Locate the cell with the specified text and output its [X, Y] center coordinate. 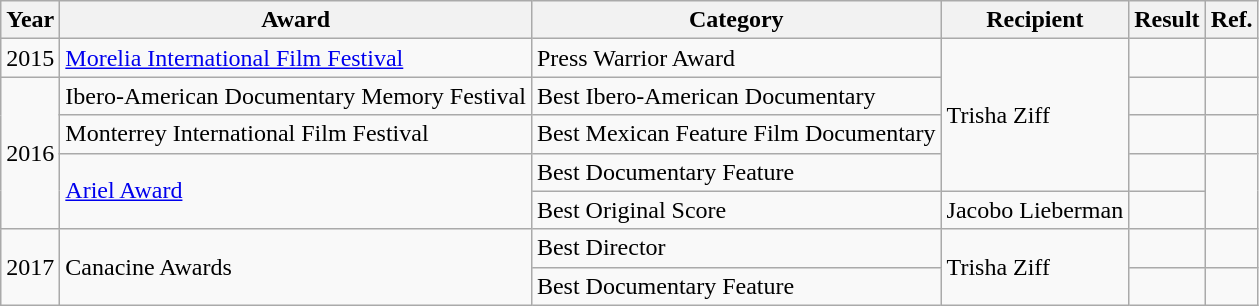
2017 [30, 267]
Result [1167, 20]
Morelia International Film Festival [296, 58]
Ariel Award [296, 191]
Best Director [736, 248]
Canacine Awards [296, 267]
Award [296, 20]
Monterrey International Film Festival [296, 134]
Press Warrior Award [736, 58]
2016 [30, 153]
Category [736, 20]
Ref. [1232, 20]
Ibero-American Documentary Memory Festival [296, 96]
2015 [30, 58]
Jacobo Lieberman [1035, 210]
Year [30, 20]
Best Ibero-American Documentary [736, 96]
Best Original Score [736, 210]
Best Mexican Feature Film Documentary [736, 134]
Recipient [1035, 20]
